Extract the (x, y) coordinate from the center of the cell holding the provided text.  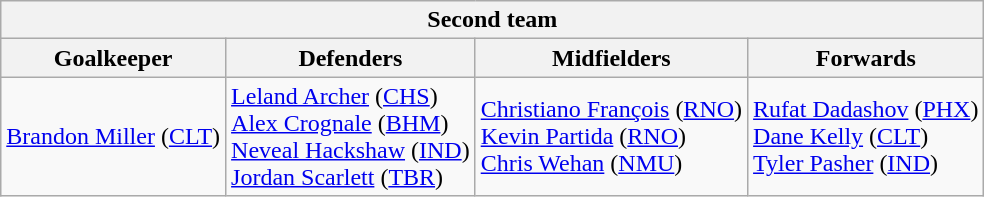
Second team (492, 20)
Forwards (866, 58)
Midfielders (611, 58)
Rufat Dadashov (PHX) Dane Kelly (CLT) Tyler Pasher (IND) (866, 136)
Goalkeeper (114, 58)
Leland Archer (CHS) Alex Crognale (BHM) Neveal Hackshaw (IND) Jordan Scarlett (TBR) (351, 136)
Christiano François (RNO) Kevin Partida (RNO) Chris Wehan (NMU) (611, 136)
Defenders (351, 58)
Brandon Miller (CLT) (114, 136)
